Output the (X, Y) coordinate of the center of the cell containing the given text.  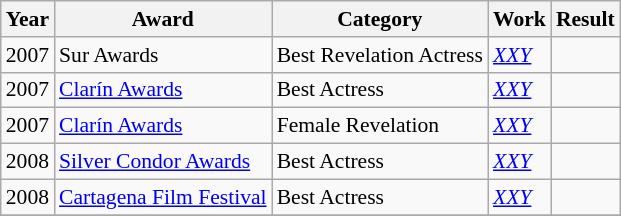
Year (28, 19)
Award (163, 19)
Cartagena Film Festival (163, 197)
Sur Awards (163, 55)
Silver Condor Awards (163, 162)
Category (380, 19)
Female Revelation (380, 126)
Result (586, 19)
Best Revelation Actress (380, 55)
Work (520, 19)
